For the text-containing cell, return its midpoint in [x, y] coordinate format. 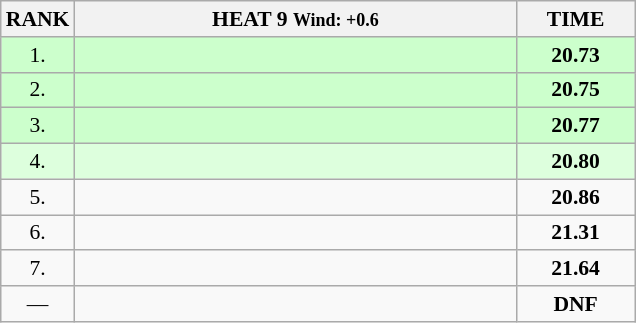
3. [38, 126]
20.86 [576, 197]
HEAT 9 Wind: +0.6 [295, 19]
7. [38, 269]
4. [38, 162]
21.31 [576, 233]
6. [38, 233]
1. [38, 55]
20.75 [576, 90]
DNF [576, 304]
21.64 [576, 269]
20.77 [576, 126]
20.73 [576, 55]
5. [38, 197]
TIME [576, 19]
RANK [38, 19]
2. [38, 90]
— [38, 304]
20.80 [576, 162]
